Output the (X, Y) coordinate of the center of the cell containing the given text.  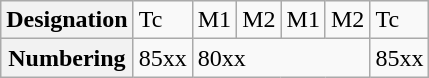
80xx (281, 58)
Designation (67, 20)
Numbering (67, 58)
